For the text-containing cell, return its midpoint in [x, y] coordinate format. 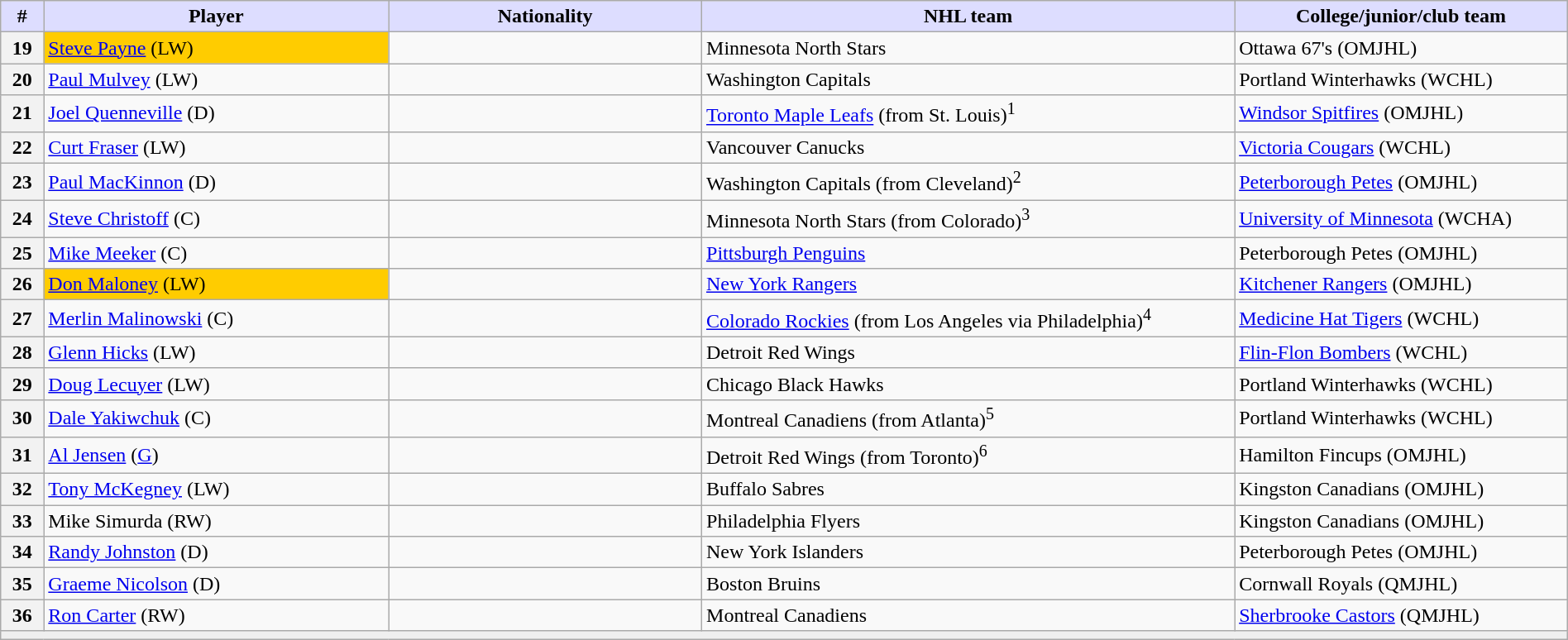
34 [22, 552]
New York Islanders [968, 552]
Washington Capitals (from Cleveland)2 [968, 182]
Colorado Rockies (from Los Angeles via Philadelphia)4 [968, 319]
Pittsburgh Penguins [968, 253]
Vancouver Canucks [968, 147]
Dale Yakiwchuk (C) [217, 418]
31 [22, 455]
20 [22, 79]
Joel Quenneville (D) [217, 114]
24 [22, 218]
Graeme Nicolson (D) [217, 584]
Al Jensen (G) [217, 455]
Victoria Cougars (WCHL) [1401, 147]
Philadelphia Flyers [968, 521]
27 [22, 319]
19 [22, 48]
University of Minnesota (WCHA) [1401, 218]
NHL team [968, 17]
Minnesota North Stars [968, 48]
Detroit Red Wings (from Toronto)6 [968, 455]
26 [22, 284]
Mike Simurda (RW) [217, 521]
Mike Meeker (C) [217, 253]
College/junior/club team [1401, 17]
22 [22, 147]
Nationality [546, 17]
Washington Capitals [968, 79]
Steve Payne (LW) [217, 48]
Medicine Hat Tigers (WCHL) [1401, 319]
Doug Lecuyer (LW) [217, 384]
Montreal Canadiens [968, 615]
Ron Carter (RW) [217, 615]
Windsor Spitfires (OMJHL) [1401, 114]
Toronto Maple Leafs (from St. Louis)1 [968, 114]
Glenn Hicks (LW) [217, 352]
23 [22, 182]
Randy Johnston (D) [217, 552]
New York Rangers [968, 284]
Sherbrooke Castors (QMJHL) [1401, 615]
Boston Bruins [968, 584]
Don Maloney (LW) [217, 284]
36 [22, 615]
29 [22, 384]
Player [217, 17]
Ottawa 67's (OMJHL) [1401, 48]
Hamilton Fincups (OMJHL) [1401, 455]
Paul MacKinnon (D) [217, 182]
Paul Mulvey (LW) [217, 79]
Merlin Malinowski (C) [217, 319]
Tony McKegney (LW) [217, 490]
Minnesota North Stars (from Colorado)3 [968, 218]
Cornwall Royals (QMJHL) [1401, 584]
33 [22, 521]
35 [22, 584]
Steve Christoff (C) [217, 218]
Chicago Black Hawks [968, 384]
25 [22, 253]
Kitchener Rangers (OMJHL) [1401, 284]
32 [22, 490]
Detroit Red Wings [968, 352]
# [22, 17]
Curt Fraser (LW) [217, 147]
30 [22, 418]
Flin-Flon Bombers (WCHL) [1401, 352]
28 [22, 352]
21 [22, 114]
Montreal Canadiens (from Atlanta)5 [968, 418]
Buffalo Sabres [968, 490]
